Capture the cell that displays the provided text and extract its (X, Y) central coordinate. 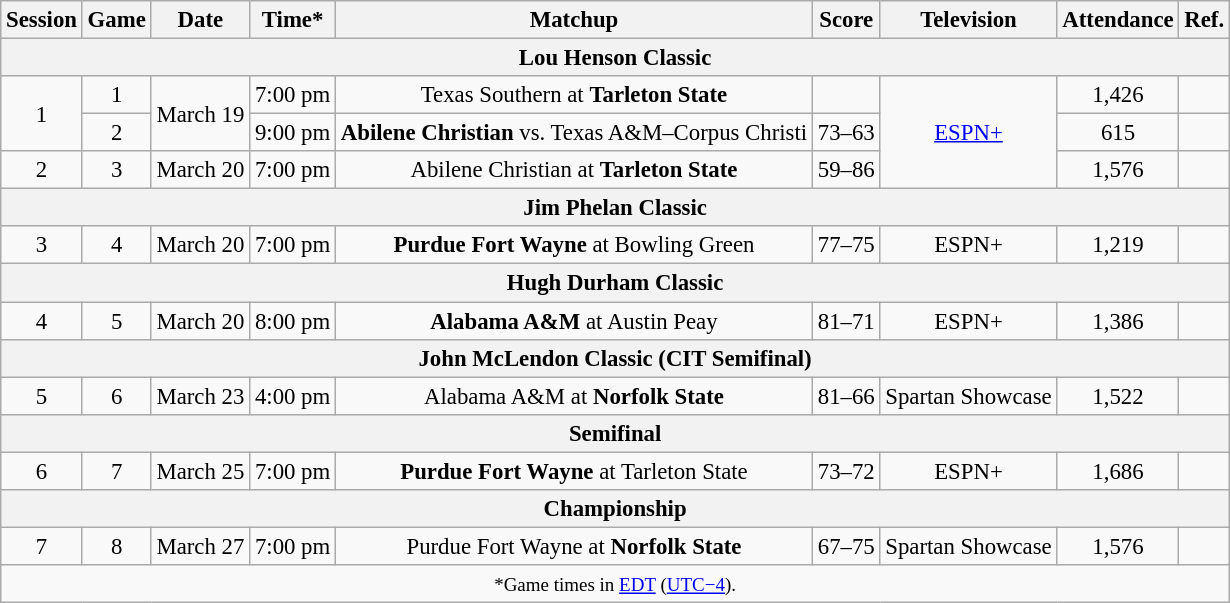
59–86 (846, 170)
March 23 (200, 396)
Abilene Christian vs. Texas A&M–Corpus Christi (574, 133)
March 19 (200, 114)
9:00 pm (293, 133)
Semifinal (616, 433)
73–72 (846, 471)
Session (42, 20)
8 (116, 546)
Texas Southern at Tarleton State (574, 95)
8:00 pm (293, 321)
1,426 (1118, 95)
Matchup (574, 20)
March 25 (200, 471)
Television (968, 20)
Lou Henson Classic (616, 58)
Hugh Durham Classic (616, 283)
615 (1118, 133)
Alabama A&M at Austin Peay (574, 321)
81–71 (846, 321)
1,219 (1118, 245)
Purdue Fort Wayne at Bowling Green (574, 245)
67–75 (846, 546)
March 27 (200, 546)
1,522 (1118, 396)
John McLendon Classic (CIT Semifinal) (616, 358)
Alabama A&M at Norfolk State (574, 396)
73–63 (846, 133)
Jim Phelan Classic (616, 208)
Attendance (1118, 20)
Score (846, 20)
Purdue Fort Wayne at Norfolk State (574, 546)
81–66 (846, 396)
1,386 (1118, 321)
Abilene Christian at Tarleton State (574, 170)
Date (200, 20)
Purdue Fort Wayne at Tarleton State (574, 471)
4:00 pm (293, 396)
Championship (616, 509)
*Game times in EDT (UTC−4). (616, 584)
Ref. (1204, 20)
Time* (293, 20)
Game (116, 20)
1,686 (1118, 471)
77–75 (846, 245)
